Find where the given text appears and provide that cell's center as (X, Y) coordinate. 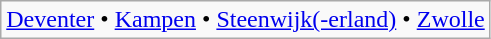
Deventer • Kampen • Steenwijk(-erland) • Zwolle (246, 20)
